Scan for the cell matching the given text and deliver its [x, y] coordinate at center. 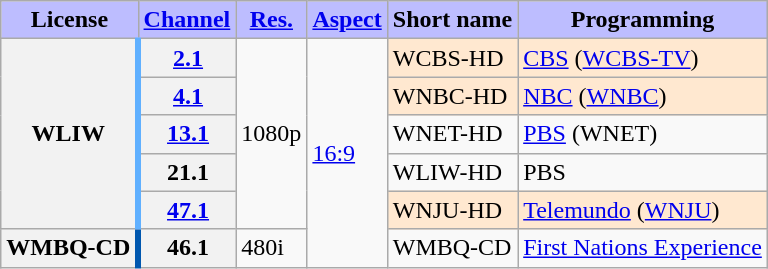
13.1 [187, 134]
License [70, 20]
2.1 [187, 58]
16:9 [347, 153]
PBS (WNET) [643, 134]
46.1 [187, 248]
Telemundo (WNJU) [643, 210]
Programming [643, 20]
Short name [452, 20]
WNJU-HD [452, 210]
4.1 [187, 96]
WLIW [70, 134]
1080p [272, 134]
480i [272, 248]
Channel [187, 20]
WNBC-HD [452, 96]
First Nations Experience [643, 248]
WNET-HD [452, 134]
Aspect [347, 20]
WLIW-HD [452, 172]
Res. [272, 20]
WCBS-HD [452, 58]
CBS (WCBS-TV) [643, 58]
47.1 [187, 210]
21.1 [187, 172]
PBS [643, 172]
NBC (WNBC) [643, 96]
